Detect which cell encompasses the target text, then output its (X, Y) center coordinate. 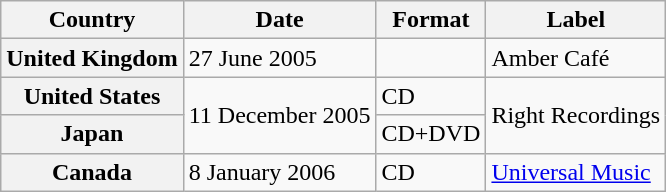
Japan (92, 134)
Amber Café (576, 58)
8 January 2006 (280, 172)
Canada (92, 172)
Date (280, 20)
Label (576, 20)
Right Recordings (576, 115)
Format (431, 20)
11 December 2005 (280, 115)
United States (92, 96)
CD+DVD (431, 134)
27 June 2005 (280, 58)
United Kingdom (92, 58)
Universal Music (576, 172)
Country (92, 20)
